Detect which cell encompasses the target text, then output its [X, Y] center coordinate. 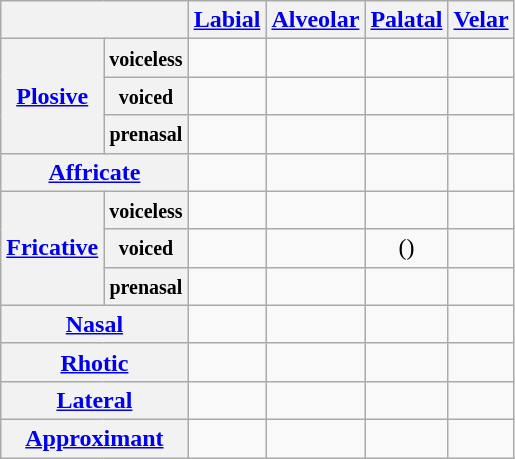
Velar [481, 20]
Plosive [52, 96]
Affricate [94, 172]
Fricative [52, 248]
Approximant [94, 438]
Nasal [94, 324]
Palatal [406, 20]
Alveolar [316, 20]
Rhotic [94, 362]
Labial [227, 20]
() [406, 248]
Lateral [94, 400]
